Provide the [x, y] coordinate of the cell's center where the given text is located.  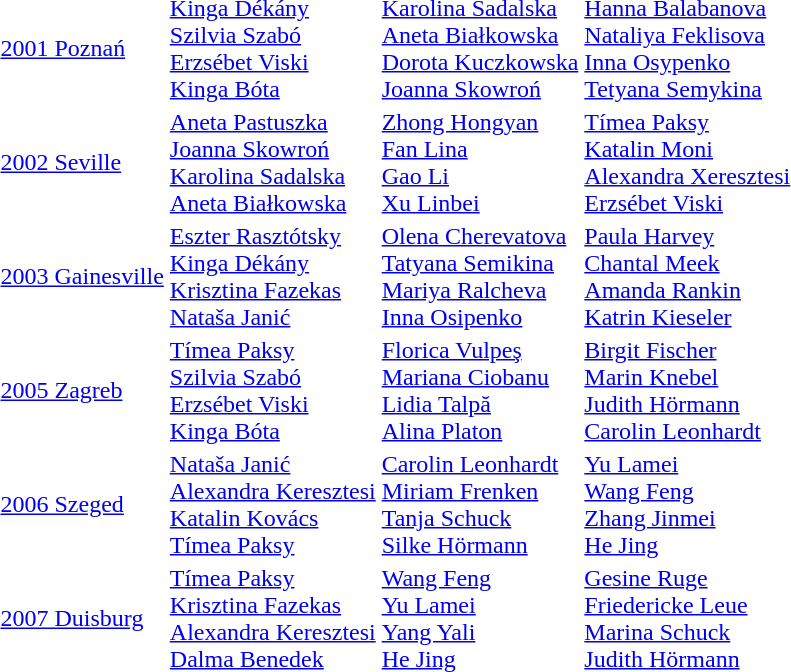
Carolin LeonhardtMiriam FrenkenTanja SchuckSilke Hörmann [480, 504]
Florica VulpeşMariana CiobanuLidia TalpăAlina Platon [480, 390]
Nataša JanićAlexandra KeresztesiKatalin KovácsTímea Paksy [272, 504]
Tímea PaksySzilvia SzabóErzsébet ViskiKinga Bóta [272, 390]
Zhong HongyanFan LinaGao LiXu Linbei [480, 162]
Aneta PastuszkaJoanna SkowrońKarolina SadalskaAneta Białkowska [272, 162]
Eszter RasztótskyKinga DékányKrisztina FazekasNataša Janić [272, 276]
Olena CherevatovaTatyana SemikinaMariya RalchevaInna Osipenko [480, 276]
